For the text-containing cell, return its midpoint in [x, y] coordinate format. 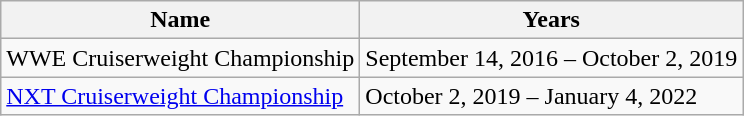
September 14, 2016 – October 2, 2019 [552, 58]
Name [180, 20]
WWE Cruiserweight Championship [180, 58]
Years [552, 20]
NXT Cruiserweight Championship [180, 96]
October 2, 2019 – January 4, 2022 [552, 96]
